Search for the cell housing the specified text and yield its (X, Y) center coordinate. 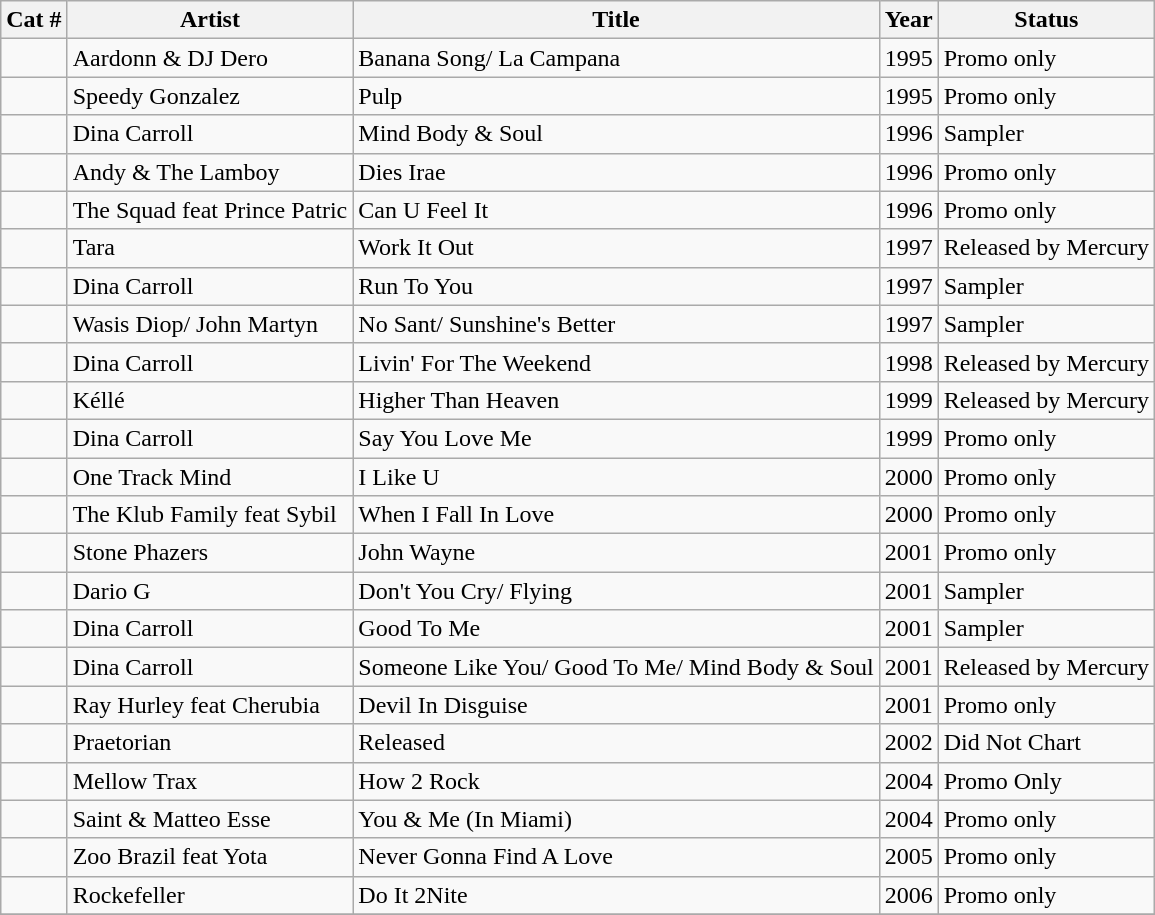
Tara (210, 248)
Dies Irae (616, 172)
Do It 2Nite (616, 895)
John Wayne (616, 553)
Can U Feel It (616, 210)
Wasis Diop/ John Martyn (210, 324)
The Klub Family feat Sybil (210, 515)
Work It Out (616, 248)
Don't You Cry/ Flying (616, 591)
Livin' For The Weekend (616, 362)
Aardonn & DJ Dero (210, 58)
Praetorian (210, 743)
Artist (210, 20)
1998 (908, 362)
Good To Me (616, 629)
Someone Like You/ Good To Me/ Mind Body & Soul (616, 667)
2005 (908, 857)
How 2 Rock (616, 781)
Rockefeller (210, 895)
When I Fall In Love (616, 515)
Mellow Trax (210, 781)
Status (1046, 20)
The Squad feat Prince Patric (210, 210)
No Sant/ Sunshine's Better (616, 324)
Zoo Brazil feat Yota (210, 857)
Banana Song/ La Campana (616, 58)
Speedy Gonzalez (210, 96)
Devil In Disguise (616, 705)
Andy & The Lamboy (210, 172)
2002 (908, 743)
Ray Hurley feat Cherubia (210, 705)
Higher Than Heaven (616, 400)
You & Me (In Miami) (616, 819)
Released (616, 743)
Never Gonna Find A Love (616, 857)
Dario G (210, 591)
2006 (908, 895)
Saint & Matteo Esse (210, 819)
Promo Only (1046, 781)
Stone Phazers (210, 553)
Run To You (616, 286)
Pulp (616, 96)
Did Not Chart (1046, 743)
I Like U (616, 477)
Year (908, 20)
Title (616, 20)
Cat # (34, 20)
Say You Love Me (616, 438)
Kéllé (210, 400)
One Track Mind (210, 477)
Mind Body & Soul (616, 134)
